For the text-containing cell, return its midpoint in (x, y) coordinate format. 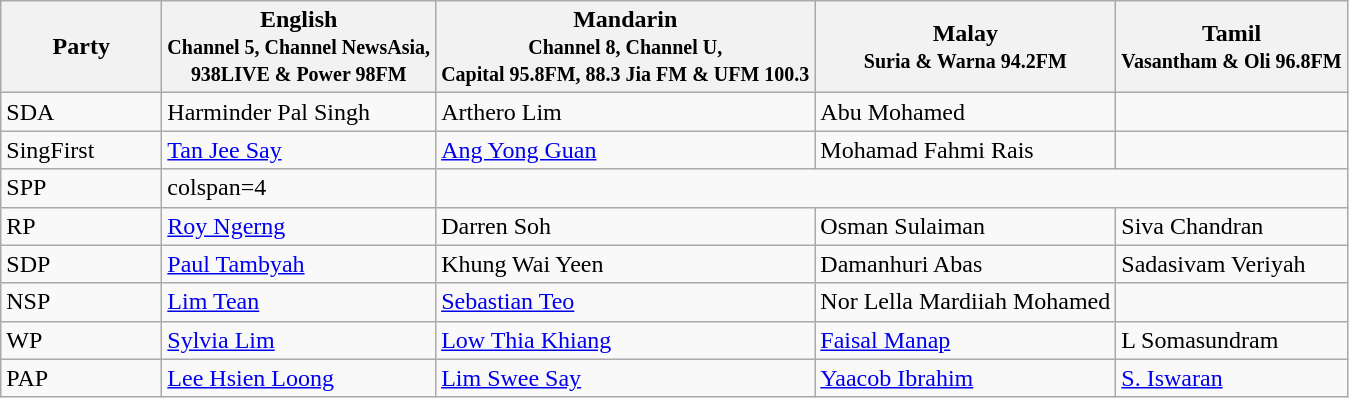
Siva Chandran (1232, 226)
Party (82, 47)
Nor Lella Mardiiah Mohamed (966, 302)
Damanhuri Abas (966, 264)
WP (82, 340)
SPP (82, 188)
Tamil Vasantham & Oli 96.8FM (1232, 47)
colspan=4 (299, 188)
Khung Wai Yeen (626, 264)
Roy Ngerng (299, 226)
Malay Suria & Warna 94.2FM (966, 47)
Paul Tambyah (299, 264)
SDA (82, 112)
Low Thia Khiang (626, 340)
Sylvia Lim (299, 340)
PAP (82, 378)
Arthero Lim (626, 112)
NSP (82, 302)
Tan Jee Say (299, 150)
Lee Hsien Loong (299, 378)
Yaacob Ibrahim (966, 378)
English Channel 5, Channel NewsAsia, 938LIVE & Power 98FM (299, 47)
Mohamad Fahmi Rais (966, 150)
Lim Tean (299, 302)
Sebastian Teo (626, 302)
Abu Mohamed (966, 112)
RP (82, 226)
Faisal Manap (966, 340)
Darren Soh (626, 226)
Sadasivam Veriyah (1232, 264)
L Somasundram (1232, 340)
SingFirst (82, 150)
Ang Yong Guan (626, 150)
SDP (82, 264)
S. Iswaran (1232, 378)
MandarinChannel 8, Channel U, Capital 95.8FM, 88.3 Jia FM & UFM 100.3 (626, 47)
Osman Sulaiman (966, 226)
Lim Swee Say (626, 378)
Harminder Pal Singh (299, 112)
